Determine the (X, Y) coordinate at the center of the cell enclosing the given text.  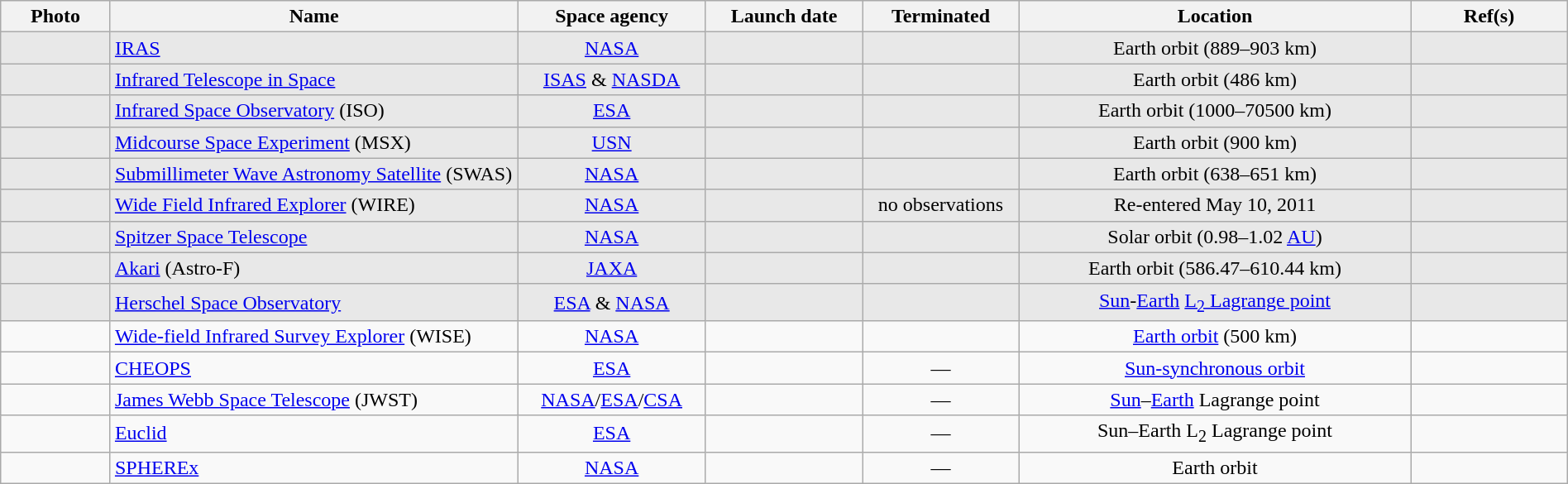
Wide Field Infrared Explorer (WIRE) (314, 205)
Earth orbit (638–651 km) (1215, 174)
Midcourse Space Experiment (MSX) (314, 142)
Solar orbit (0.98–1.02 AU) (1215, 237)
ESA & NASA (612, 302)
Sun–Earth L2 Lagrange point (1215, 434)
Submillimeter Wave Astronomy Satellite (SWAS) (314, 174)
SPHEREx (314, 467)
IRAS (314, 48)
Earth orbit (900 km) (1215, 142)
Re-entered May 10, 2011 (1215, 205)
Location (1215, 17)
NASA/ESA/CSA (612, 400)
ISAS & NASDA (612, 79)
Sun-synchronous orbit (1215, 368)
Akari (Astro-F) (314, 268)
Launch date (784, 17)
CHEOPS (314, 368)
Infrared Telescope in Space (314, 79)
Earth orbit (889–903 km) (1215, 48)
Sun-Earth L2 Lagrange point (1215, 302)
Spitzer Space Telescope (314, 237)
Euclid (314, 434)
Photo (56, 17)
Name (314, 17)
Herschel Space Observatory (314, 302)
Terminated (941, 17)
Space agency (612, 17)
Sun–Earth Lagrange point (1215, 400)
JAXA (612, 268)
Earth orbit (586.47–610.44 km) (1215, 268)
Earth orbit (1000–70500 km) (1215, 111)
Earth orbit (1215, 467)
no observations (941, 205)
Earth orbit (486 km) (1215, 79)
Ref(s) (1489, 17)
Earth orbit (500 km) (1215, 337)
USN (612, 142)
James Webb Space Telescope (JWST) (314, 400)
Infrared Space Observatory (ISO) (314, 111)
Wide-field Infrared Survey Explorer (WISE) (314, 337)
